Find where the given text appears and provide that cell's center as (x, y) coordinate. 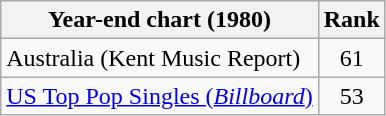
53 (352, 96)
Australia (Kent Music Report) (160, 58)
Rank (352, 20)
Year-end chart (1980) (160, 20)
61 (352, 58)
US Top Pop Singles (Billboard) (160, 96)
